Output the [X, Y] coordinate of the center of the cell containing the given text.  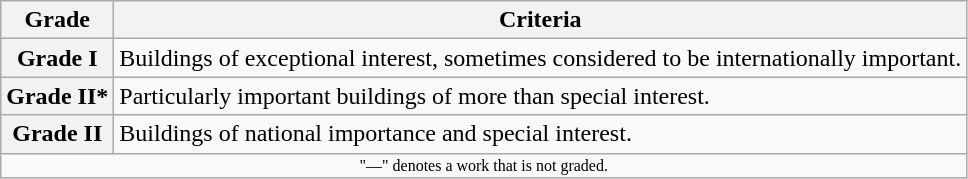
"—" denotes a work that is not graded. [484, 165]
Grade I [58, 58]
Grade II [58, 134]
Grade II* [58, 96]
Particularly important buildings of more than special interest. [540, 96]
Buildings of exceptional interest, sometimes considered to be internationally important. [540, 58]
Buildings of national importance and special interest. [540, 134]
Grade [58, 20]
Criteria [540, 20]
